Output the (X, Y) coordinate of the center of the cell containing the given text.  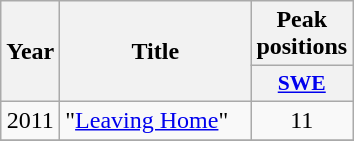
"Leaving Home" (156, 120)
Title (156, 52)
Peak positions (302, 34)
2011 (30, 120)
11 (302, 120)
SWE (302, 84)
Year (30, 52)
